Pinpoint the cell where the given text exists, returning its (X, Y) midpoint coordinate. 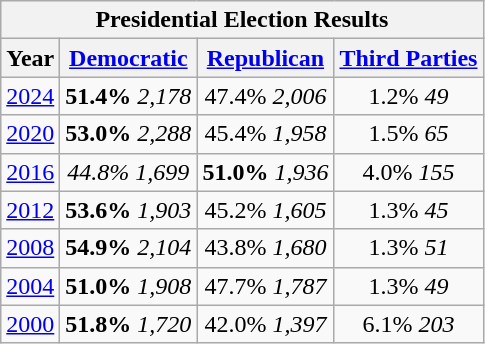
51.4% 2,178 (128, 96)
54.9% 2,104 (128, 248)
6.1% 203 (408, 324)
43.8% 1,680 (266, 248)
4.0% 155 (408, 172)
42.0% 1,397 (266, 324)
Presidential Election Results (242, 20)
Republican (266, 58)
2020 (30, 134)
2000 (30, 324)
51.8% 1,720 (128, 324)
1.3% 45 (408, 210)
1.3% 51 (408, 248)
44.8% 1,699 (128, 172)
2004 (30, 286)
45.2% 1,605 (266, 210)
Year (30, 58)
53.0% 2,288 (128, 134)
47.4% 2,006 (266, 96)
2012 (30, 210)
Democratic (128, 58)
2008 (30, 248)
1.3% 49 (408, 286)
1.2% 49 (408, 96)
1.5% 65 (408, 134)
2024 (30, 96)
Third Parties (408, 58)
51.0% 1,908 (128, 286)
45.4% 1,958 (266, 134)
51.0% 1,936 (266, 172)
2016 (30, 172)
53.6% 1,903 (128, 210)
47.7% 1,787 (266, 286)
